Provide the [x, y] coordinate of the cell's center where the given text is located.  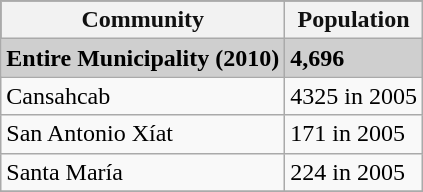
Cansahcab [143, 96]
4325 in 2005 [354, 96]
Community [143, 20]
Population [354, 20]
224 in 2005 [354, 172]
Entire Municipality (2010) [143, 58]
4,696 [354, 58]
171 in 2005 [354, 134]
Santa María [143, 172]
San Antonio Xíat [143, 134]
